Capture the cell that displays the provided text and extract its [x, y] central coordinate. 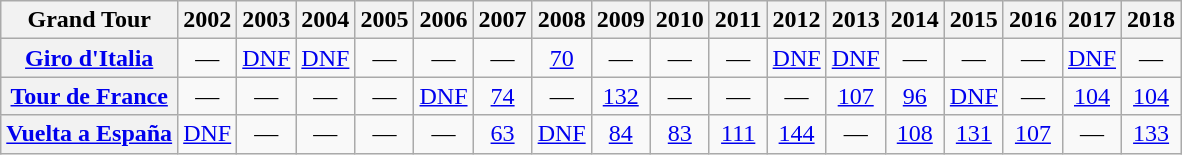
131 [974, 134]
108 [914, 134]
2004 [326, 20]
2002 [208, 20]
2006 [444, 20]
2003 [266, 20]
2005 [384, 20]
83 [680, 134]
2016 [1032, 20]
2011 [738, 20]
Grand Tour [90, 20]
2014 [914, 20]
133 [1152, 134]
Vuelta a España [90, 134]
2009 [620, 20]
2008 [562, 20]
2007 [502, 20]
2013 [856, 20]
2010 [680, 20]
Giro d'Italia [90, 58]
Tour de France [90, 96]
63 [502, 134]
2012 [796, 20]
2018 [1152, 20]
132 [620, 96]
111 [738, 134]
96 [914, 96]
70 [562, 58]
144 [796, 134]
2015 [974, 20]
74 [502, 96]
84 [620, 134]
2017 [1092, 20]
